Detect which cell encompasses the target text, then output its [X, Y] center coordinate. 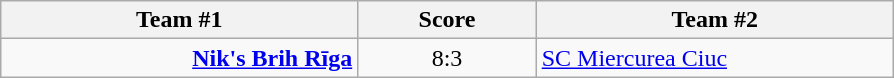
Score [447, 20]
Team #2 [714, 20]
Nik's Brih Rīga [180, 58]
8:3 [447, 58]
Team #1 [180, 20]
SC Miercurea Ciuc [714, 58]
